Find where the given text appears and provide that cell's center as [X, Y] coordinate. 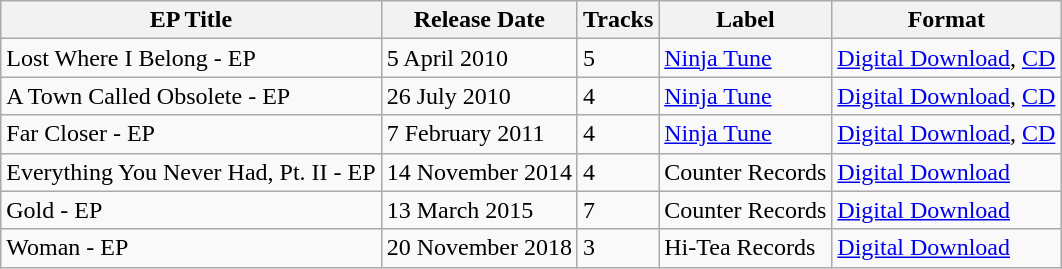
7 [618, 210]
A Town Called Obsolete - EP [191, 96]
7 February 2011 [479, 134]
5 [618, 58]
20 November 2018 [479, 248]
5 April 2010 [479, 58]
Tracks [618, 20]
Woman - EP [191, 248]
Format [946, 20]
Everything You Never Had, Pt. II - EP [191, 172]
Release Date [479, 20]
26 July 2010 [479, 96]
Lost Where I Belong - EP [191, 58]
Hi-Tea Records [746, 248]
13 March 2015 [479, 210]
Gold - EP [191, 210]
14 November 2014 [479, 172]
Label [746, 20]
Far Closer - EP [191, 134]
EP Title [191, 20]
3 [618, 248]
